Return [X, Y] of the center of cell containing provided text 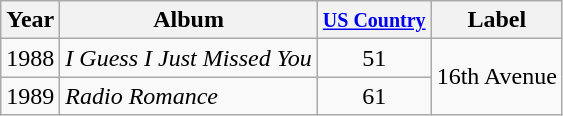
1988 [30, 58]
Radio Romance [189, 96]
16th Avenue [496, 77]
Year [30, 20]
Label [496, 20]
61 [374, 96]
I Guess I Just Missed You [189, 58]
US Country [374, 20]
51 [374, 58]
1989 [30, 96]
Album [189, 20]
